Return the (X, Y) coordinate for the center point of the cell that contains the specified text.  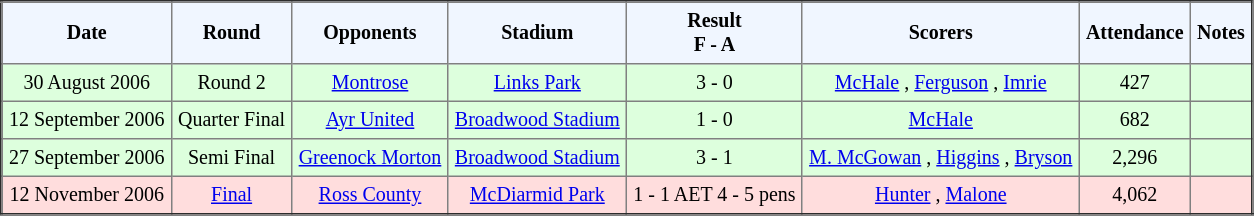
12 November 2006 (87, 195)
ResultF - A (715, 33)
427 (1134, 83)
Ross County (370, 195)
Notes (1221, 33)
Links Park (537, 83)
3 - 0 (715, 83)
Montrose (370, 83)
3 - 1 (715, 158)
4,062 (1134, 195)
M. McGowan , Higgins , Bryson (940, 158)
Scorers (940, 33)
Hunter , Malone (940, 195)
Date (87, 33)
McHale , Ferguson , Imrie (940, 83)
Round 2 (232, 83)
Stadium (537, 33)
Ayr United (370, 120)
12 September 2006 (87, 120)
McHale (940, 120)
Attendance (1134, 33)
Final (232, 195)
Semi Final (232, 158)
Greenock Morton (370, 158)
McDiarmid Park (537, 195)
682 (1134, 120)
1 - 0 (715, 120)
Opponents (370, 33)
Round (232, 33)
1 - 1 AET 4 - 5 pens (715, 195)
2,296 (1134, 158)
27 September 2006 (87, 158)
30 August 2006 (87, 83)
Quarter Final (232, 120)
